Extract the [x, y] coordinate from the center of the cell holding the provided text.  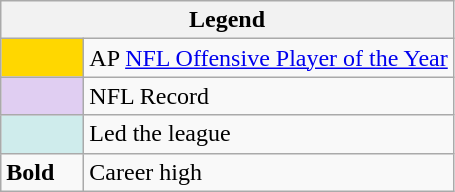
Legend [228, 20]
NFL Record [268, 96]
AP NFL Offensive Player of the Year [268, 58]
Career high [268, 172]
Led the league [268, 134]
Bold [42, 172]
